Return the (x, y) coordinate for the center point of the cell that contains the specified text.  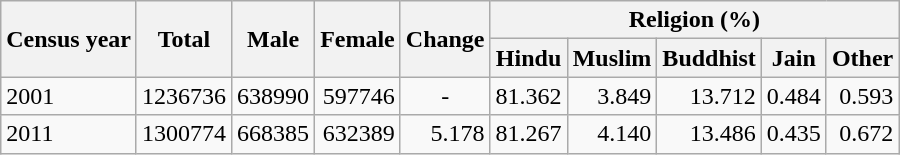
2011 (69, 134)
81.267 (528, 134)
- (445, 96)
1300774 (184, 134)
13.712 (709, 96)
13.486 (709, 134)
668385 (274, 134)
Total (184, 39)
638990 (274, 96)
2001 (69, 96)
0.672 (862, 134)
0.484 (794, 96)
Other (862, 58)
5.178 (445, 134)
Male (274, 39)
Female (358, 39)
0.593 (862, 96)
597746 (358, 96)
Religion (%) (694, 20)
81.362 (528, 96)
1236736 (184, 96)
Census year (69, 39)
Jain (794, 58)
Buddhist (709, 58)
3.849 (612, 96)
0.435 (794, 134)
Change (445, 39)
632389 (358, 134)
Muslim (612, 58)
4.140 (612, 134)
Hindu (528, 58)
